Provide the [X, Y] coordinate of the cell's center where the given text is located.  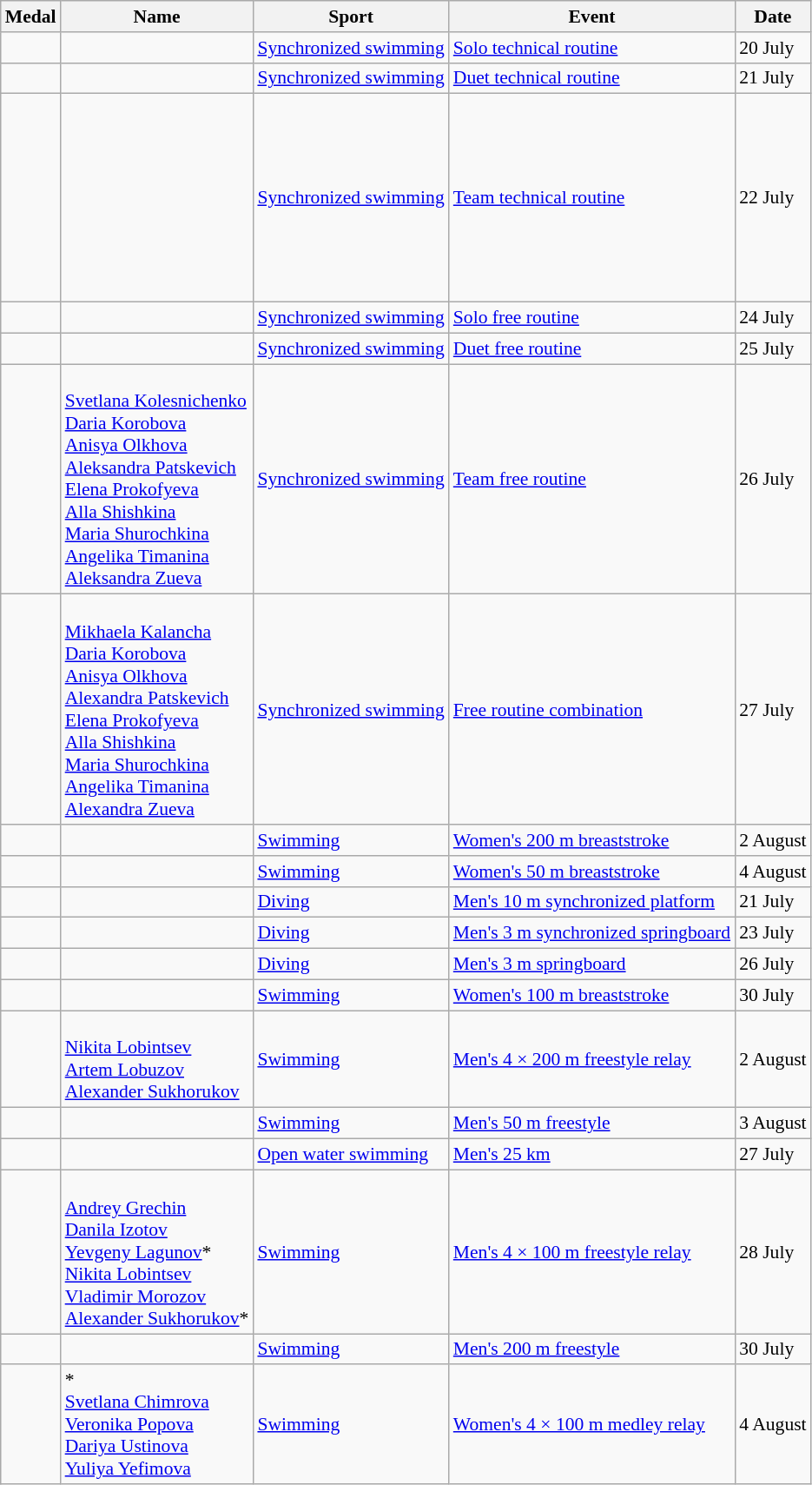
Team technical routine [592, 198]
Free routine combination [592, 709]
Name [157, 17]
Medal [31, 17]
*Svetlana ChimrovaVeronika PopovaDariya UstinovaYuliya Yefimova [157, 1425]
Women's 200 m breaststroke [592, 840]
Men's 3 m synchronized springboard [592, 933]
Men's 50 m freestyle [592, 1124]
Event [592, 17]
3 August [773, 1124]
Men's 200 m freestyle [592, 1349]
Andrey GrechinDanila IzotovYevgeny Lagunov*Nikita LobintsevVladimir MorozovAlexander Sukhorukov* [157, 1251]
25 July [773, 348]
Nikita LobintsevArtem LobuzovAlexander Sukhorukov [157, 1059]
24 July [773, 318]
Sport [351, 17]
Solo technical routine [592, 48]
Team free routine [592, 480]
Open water swimming [351, 1155]
22 July [773, 198]
Women's 4 × 100 m medley relay [592, 1425]
23 July [773, 933]
Solo free routine [592, 318]
Men's 3 m springboard [592, 965]
20 July [773, 48]
Women's 100 m breaststroke [592, 995]
Men's 4 × 200 m freestyle relay [592, 1059]
Duet free routine [592, 348]
28 July [773, 1251]
Men's 25 km [592, 1155]
Date [773, 17]
Men's 10 m synchronized platform [592, 902]
Mikhaela KalanchaDaria KorobovaAnisya OlkhovaAlexandra PatskevichElena ProkofyevaAlla ShishkinaMaria ShurochkinaAngelika TimaninaAlexandra Zueva [157, 709]
Women's 50 m breaststroke [592, 872]
Duet technical routine [592, 78]
Men's 4 × 100 m freestyle relay [592, 1251]
